Detect which cell encompasses the target text, then output its (X, Y) center coordinate. 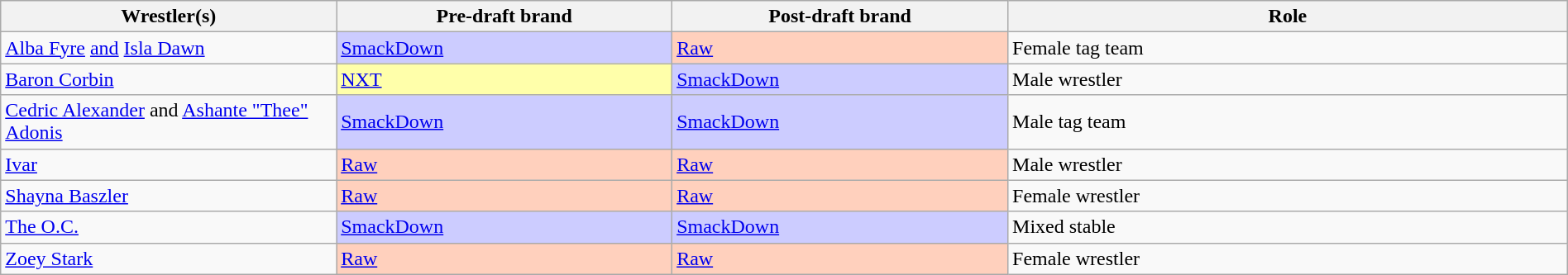
Female tag team (1288, 48)
Zoey Stark (169, 258)
Male tag team (1288, 122)
Post-draft brand (840, 17)
NXT (504, 79)
Baron Corbin (169, 79)
Alba Fyre and Isla Dawn (169, 48)
Shayna Baszler (169, 196)
The O.C. (169, 227)
Cedric Alexander and Ashante "Thee" Adonis (169, 122)
Pre-draft brand (504, 17)
Wrestler(s) (169, 17)
Mixed stable (1288, 227)
Role (1288, 17)
Ivar (169, 164)
